Pinpoint the cell where the given text exists, returning its [x, y] midpoint coordinate. 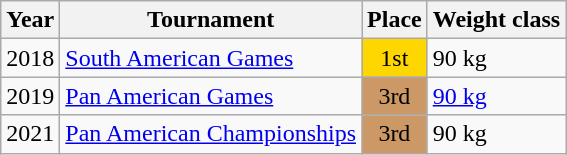
2021 [30, 134]
Tournament [211, 20]
Pan American Championships [211, 134]
2019 [30, 96]
2018 [30, 58]
South American Games [211, 58]
Weight class [496, 20]
Pan American Games [211, 96]
Year [30, 20]
1st [395, 58]
Place [395, 20]
